For the text-containing cell, return its midpoint in (X, Y) coordinate format. 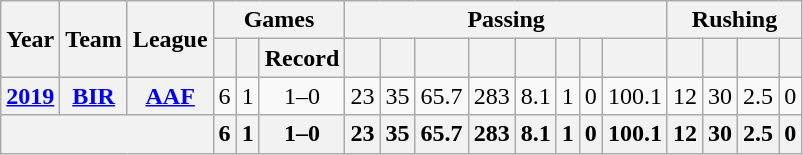
Record (302, 58)
2019 (30, 96)
AAF (170, 96)
Year (30, 39)
Team (94, 39)
Rushing (734, 20)
BIR (94, 96)
Passing (506, 20)
Games (279, 20)
League (170, 39)
